For the text-containing cell, return its midpoint in [X, Y] coordinate format. 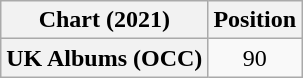
90 [255, 58]
UK Albums (OCC) [104, 58]
Position [255, 20]
Chart (2021) [104, 20]
